For the text-containing cell, return its midpoint in (x, y) coordinate format. 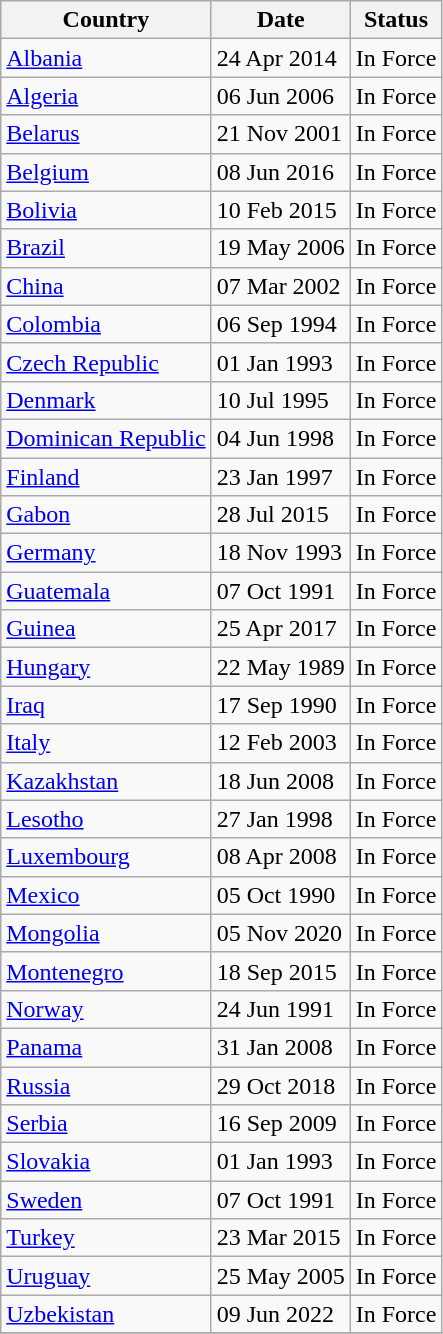
Hungary (106, 667)
Guinea (106, 629)
Belgium (106, 172)
Denmark (106, 400)
25 May 2005 (280, 1276)
Colombia (106, 324)
Belarus (106, 134)
Algeria (106, 96)
08 Apr 2008 (280, 857)
25 Apr 2017 (280, 629)
Russia (106, 1085)
Kazakhstan (106, 781)
24 Jun 1991 (280, 1009)
05 Oct 1990 (280, 895)
Panama (106, 1047)
18 Sep 2015 (280, 971)
18 Nov 1993 (280, 553)
21 Nov 2001 (280, 134)
10 Jul 1995 (280, 400)
04 Jun 1998 (280, 438)
09 Jun 2022 (280, 1314)
Italy (106, 743)
Country (106, 20)
Guatemala (106, 591)
29 Oct 2018 (280, 1085)
Finland (106, 477)
Turkey (106, 1238)
Germany (106, 553)
Brazil (106, 248)
22 May 1989 (280, 667)
06 Sep 1994 (280, 324)
06 Jun 2006 (280, 96)
18 Jun 2008 (280, 781)
Czech Republic (106, 362)
Montenegro (106, 971)
Uruguay (106, 1276)
07 Mar 2002 (280, 286)
Luxembourg (106, 857)
16 Sep 2009 (280, 1124)
Serbia (106, 1124)
Date (280, 20)
China (106, 286)
08 Jun 2016 (280, 172)
19 May 2006 (280, 248)
Gabon (106, 515)
Mongolia (106, 933)
Iraq (106, 705)
05 Nov 2020 (280, 933)
Slovakia (106, 1162)
Bolivia (106, 210)
10 Feb 2015 (280, 210)
27 Jan 1998 (280, 819)
28 Jul 2015 (280, 515)
Albania (106, 58)
Uzbekistan (106, 1314)
17 Sep 1990 (280, 705)
Norway (106, 1009)
12 Feb 2003 (280, 743)
Lesotho (106, 819)
23 Mar 2015 (280, 1238)
31 Jan 2008 (280, 1047)
Dominican Republic (106, 438)
24 Apr 2014 (280, 58)
Status (396, 20)
Sweden (106, 1200)
23 Jan 1997 (280, 477)
Mexico (106, 895)
